Extract the [x, y] coordinate from the center of the cell holding the provided text.  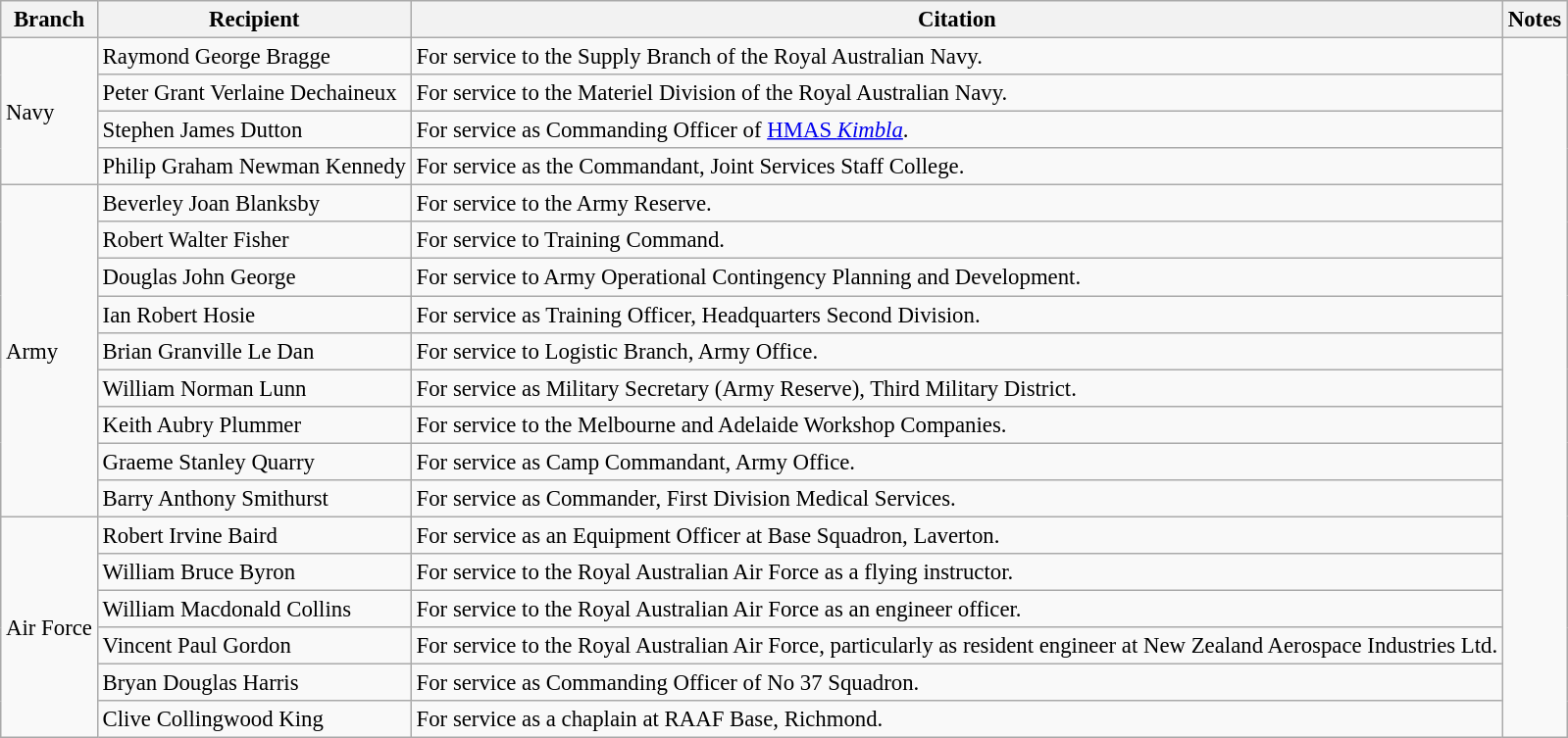
Robert Walter Fisher [254, 240]
Douglas John George [254, 277]
Beverley Joan Blanksby [254, 204]
For service to the Royal Australian Air Force as a flying instructor. [957, 572]
For service to Training Command. [957, 240]
For service as Commanding Officer of No 37 Squadron. [957, 683]
For service to the Materiel Division of the Royal Australian Navy. [957, 93]
For service as Training Officer, Headquarters Second Division. [957, 315]
Air Force [49, 627]
Vincent Paul Gordon [254, 646]
Army [49, 351]
Brian Granville Le Dan [254, 351]
For service to the Army Reserve. [957, 204]
Keith Aubry Plummer [254, 424]
William Norman Lunn [254, 388]
William Macdonald Collins [254, 609]
For service as Commanding Officer of HMAS Kimbla. [957, 130]
Notes [1534, 20]
William Bruce Byron [254, 572]
For service to the Royal Australian Air Force, particularly as resident engineer at New Zealand Aerospace Industries Ltd. [957, 646]
Robert Irvine Baird [254, 535]
For service to the Royal Australian Air Force as an engineer officer. [957, 609]
For service to the Melbourne and Adelaide Workshop Companies. [957, 424]
Branch [49, 20]
For service to the Supply Branch of the Royal Australian Navy. [957, 57]
For service as the Commandant, Joint Services Staff College. [957, 167]
Stephen James Dutton [254, 130]
Peter Grant Verlaine Dechaineux [254, 93]
Navy [49, 112]
Philip Graham Newman Kennedy [254, 167]
For service as a chaplain at RAAF Base, Richmond. [957, 719]
Raymond George Bragge [254, 57]
Bryan Douglas Harris [254, 683]
For service as Military Secretary (Army Reserve), Third Military District. [957, 388]
For service as an Equipment Officer at Base Squadron, Laverton. [957, 535]
For service to Army Operational Contingency Planning and Development. [957, 277]
For service as Commander, First Division Medical Services. [957, 499]
Barry Anthony Smithurst [254, 499]
Citation [957, 20]
For service to Logistic Branch, Army Office. [957, 351]
Graeme Stanley Quarry [254, 462]
Recipient [254, 20]
Clive Collingwood King [254, 719]
Ian Robert Hosie [254, 315]
For service as Camp Commandant, Army Office. [957, 462]
